Extract the (X, Y) coordinate from the center of the cell holding the provided text.  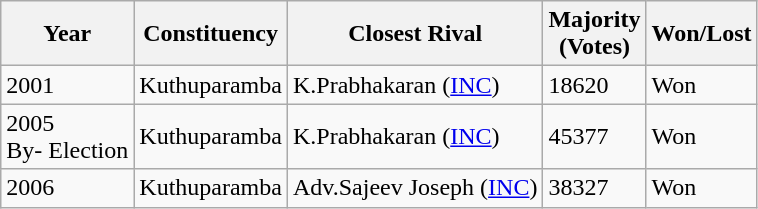
2005By- Election (68, 136)
45377 (594, 136)
Majority(Votes) (594, 34)
Constituency (211, 34)
Year (68, 34)
Adv.Sajeev Joseph (INC) (414, 188)
18620 (594, 85)
Won/Lost (702, 34)
Closest Rival (414, 34)
2006 (68, 188)
38327 (594, 188)
2001 (68, 85)
